Scan for the cell matching the given text and deliver its (x, y) coordinate at center. 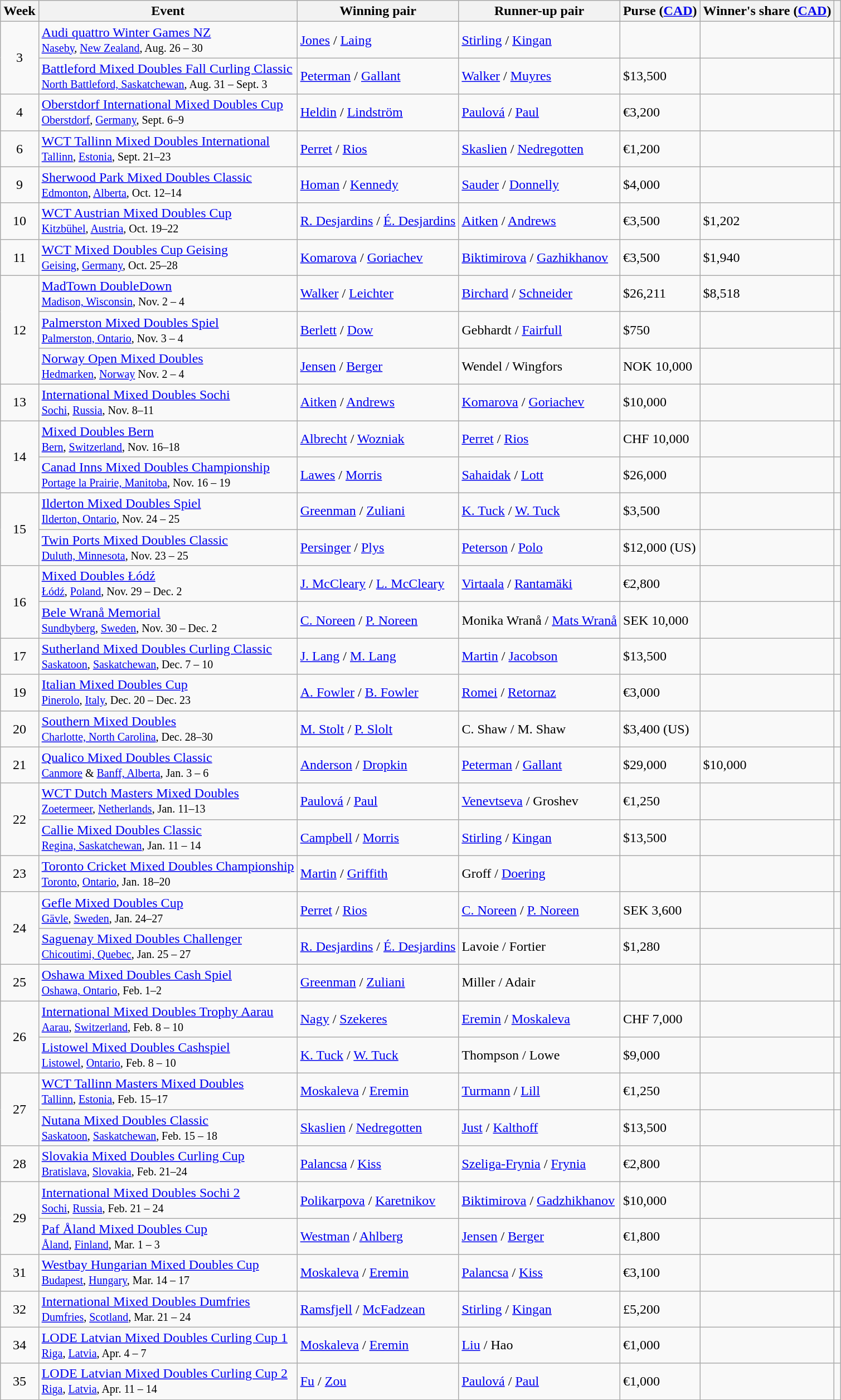
20 (20, 729)
Martin / Jacobson (539, 657)
J. McCleary / L. McCleary (378, 584)
Monika Wranå / Mats Wranå (539, 620)
NOK 10,000 (660, 366)
Miller / Adair (539, 982)
Battleford Mixed Doubles Fall Curling Classic North Battleford, Saskatchewan, Aug. 31 – Sept. 3 (168, 76)
Palmerston Mixed Doubles Spiel Palmerston, Ontario, Nov. 3 – 4 (168, 330)
Walker / Muyres (539, 76)
3 (20, 58)
Campbell / Morris (378, 837)
Nutana Mixed Doubles Classic Saskatoon, Saskatchewan, Feb. 15 – 18 (168, 1128)
25 (20, 982)
Albrecht / Wozniak (378, 438)
Winner's share (CAD) (767, 11)
29 (20, 1218)
Audi quattro Winter Games NZ Naseby, New Zealand, Aug. 26 – 30 (168, 40)
Westbay Hungarian Mixed Doubles Cup Budapest, Hungary, Mar. 14 – 17 (168, 1273)
Canad Inns Mixed Doubles Championship Portage la Prairie, Manitoba, Nov. 16 – 19 (168, 475)
$1,940 (767, 257)
Wendel / Wingfors (539, 366)
International Mixed Doubles Trophy Aarau Aarau, Switzerland, Feb. 8 – 10 (168, 1019)
Walker / Leichter (378, 293)
22 (20, 819)
$750 (660, 330)
International Mixed Doubles Dumfries Dumfries, Scotland, Mar. 21 – 24 (168, 1309)
6 (20, 148)
Gebhardt / Fairfull (539, 330)
11 (20, 257)
Winning pair (378, 11)
€3,000 (660, 692)
MadTown DoubleDown Madison, Wisconsin, Nov. 2 – 4 (168, 293)
€3,100 (660, 1273)
Ramsfjell / McFadzean (378, 1309)
Jones / Laing (378, 40)
WCT Dutch Masters Mixed Doubles Zoetermeer, Netherlands, Jan. 11–13 (168, 801)
Gefle Mixed Doubles Cup Gävle, Sweden, Jan. 24–27 (168, 910)
$12,000 (US) (660, 547)
$29,000 (660, 765)
Italian Mixed Doubles Cup Pinerolo, Italy, Dec. 20 – Dec. 23 (168, 692)
Sahaidak / Lott (539, 475)
9 (20, 185)
Sauder / Donnelly (539, 185)
$3,400 (US) (660, 729)
Heldin / Lindström (378, 113)
Saguenay Mixed Doubles Challenger Chicoutimi, Quebec, Jan. 25 – 27 (168, 946)
31 (20, 1273)
34 (20, 1345)
$26,211 (660, 293)
M. Stolt / P. Slolt (378, 729)
Callie Mixed Doubles Classic Regina, Saskatchewan, Jan. 11 – 14 (168, 837)
Lawes / Morris (378, 475)
$1,280 (660, 946)
Ilderton Mixed Doubles Spiel Ilderton, Ontario, Nov. 24 – 25 (168, 512)
12 (20, 330)
SEK 3,600 (660, 910)
16 (20, 602)
Romei / Retornaz (539, 692)
Berlett / Dow (378, 330)
WCT Mixed Doubles Cup Geising Geising, Germany, Oct. 25–28 (168, 257)
4 (20, 113)
Mixed Doubles Bern Bern, Switzerland, Nov. 16–18 (168, 438)
CHF 7,000 (660, 1019)
$4,000 (660, 185)
Anderson / Dropkin (378, 765)
Event (168, 11)
Qualico Mixed Doubles Classic Canmore & Banff, Alberta, Jan. 3 – 6 (168, 765)
21 (20, 765)
J. Lang / M. Lang (378, 657)
Listowel Mixed Doubles Cashspiel Listowel, Ontario, Feb. 8 – 10 (168, 1056)
Paf Åland Mixed Doubles Cup Åland, Finland, Mar. 1 – 3 (168, 1236)
Peterson / Polo (539, 547)
Sutherland Mixed Doubles Curling Classic Saskatoon, Saskatchewan, Dec. 7 – 10 (168, 657)
Oberstdorf International Mixed Doubles Cup Oberstdorf, Germany, Sept. 6–9 (168, 113)
€1,800 (660, 1236)
Persinger / Plys (378, 547)
$26,000 (660, 475)
WCT Tallinn Mixed Doubles International Tallinn, Estonia, Sept. 21–23 (168, 148)
Week (20, 11)
13 (20, 402)
Biktimirova / Gazhikhanov (539, 257)
$9,000 (660, 1056)
Twin Ports Mixed Doubles Classic Duluth, Minnesota, Nov. 23 – 25 (168, 547)
24 (20, 928)
LODE Latvian Mixed Doubles Curling Cup 2 Riga, Latvia, Apr. 11 – 14 (168, 1381)
Venevtseva / Groshev (539, 801)
Oshawa Mixed Doubles Cash Spiel Oshawa, Ontario, Feb. 1–2 (168, 982)
Liu / Hao (539, 1345)
€1,200 (660, 148)
Turmann / Lill (539, 1091)
Lavoie / Fortier (539, 946)
28 (20, 1164)
Norway Open Mixed Doubles Hedmarken, Norway Nov. 2 – 4 (168, 366)
Szeliga-Frynia / Frynia (539, 1164)
Sherwood Park Mixed Doubles Classic Edmonton, Alberta, Oct. 12–14 (168, 185)
26 (20, 1037)
A. Fowler / B. Fowler (378, 692)
Eremin / Moskaleva (539, 1019)
Polikarpova / Karetnikov (378, 1200)
C. Shaw / M. Shaw (539, 729)
$3,500 (660, 512)
32 (20, 1309)
Fu / Zou (378, 1381)
Thompson / Lowe (539, 1056)
23 (20, 874)
£5,200 (660, 1309)
Virtaala / Rantamäki (539, 584)
International Mixed Doubles Sochi 2 Sochi, Russia, Feb. 21 – 24 (168, 1200)
Mixed Doubles Łódź Łódź, Poland, Nov. 29 – Dec. 2 (168, 584)
15 (20, 529)
CHF 10,000 (660, 438)
Toronto Cricket Mixed Doubles Championship Toronto, Ontario, Jan. 18–20 (168, 874)
Runner-up pair (539, 11)
14 (20, 456)
Martin / Griffith (378, 874)
Nagy / Szekeres (378, 1019)
Birchard / Schneider (539, 293)
$8,518 (767, 293)
Groff / Doering (539, 874)
35 (20, 1381)
17 (20, 657)
$1,202 (767, 221)
Westman / Ahlberg (378, 1236)
Purse (CAD) (660, 11)
Bele Wranå Memorial Sundbyberg, Sweden, Nov. 30 – Dec. 2 (168, 620)
Biktimirova / Gadzhikhanov (539, 1200)
27 (20, 1110)
SEK 10,000 (660, 620)
WCT Tallinn Masters Mixed Doubles Tallinn, Estonia, Feb. 15–17 (168, 1091)
Slovakia Mixed Doubles Curling Cup Bratislava, Slovakia, Feb. 21–24 (168, 1164)
Homan / Kennedy (378, 185)
WCT Austrian Mixed Doubles Cup Kitzbühel, Austria, Oct. 19–22 (168, 221)
International Mixed Doubles Sochi Sochi, Russia, Nov. 8–11 (168, 402)
Just / Kalthoff (539, 1128)
19 (20, 692)
10 (20, 221)
LODE Latvian Mixed Doubles Curling Cup 1 Riga, Latvia, Apr. 4 – 7 (168, 1345)
€3,200 (660, 113)
Southern Mixed Doubles Charlotte, North Carolina, Dec. 28–30 (168, 729)
